Provide the (X, Y) coordinate of the cell's center where the given text is located.  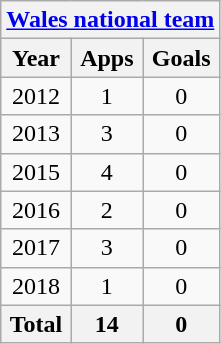
Year (36, 58)
Wales national team (110, 20)
Apps (106, 58)
2012 (36, 96)
2017 (36, 248)
14 (106, 324)
2 (106, 210)
Total (36, 324)
2018 (36, 286)
2015 (36, 172)
Goals (180, 58)
4 (106, 172)
2013 (36, 134)
2016 (36, 210)
